Find where the given text appears and provide that cell's center as (X, Y) coordinate. 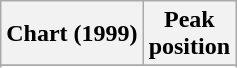
Peakposition (189, 34)
Chart (1999) (72, 34)
